Locate the cell with the specified text and output its [x, y] center coordinate. 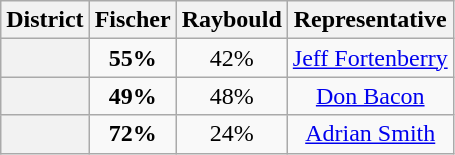
Fischer [132, 20]
42% [232, 58]
48% [232, 96]
55% [132, 58]
Adrian Smith [370, 134]
Representative [370, 20]
Raybould [232, 20]
District [45, 20]
Don Bacon [370, 96]
24% [232, 134]
Jeff Fortenberry [370, 58]
49% [132, 96]
72% [132, 134]
